Pinpoint the cell where the given text exists, returning its [x, y] midpoint coordinate. 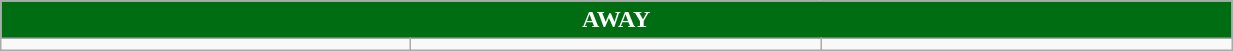
AWAY [616, 20]
